Detect which cell encompasses the target text, then output its (X, Y) center coordinate. 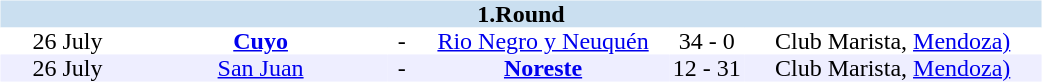
1.Round (520, 14)
12 - 31 (707, 68)
Cuyo (260, 42)
34 - 0 (707, 42)
Rio Negro y Neuquén (544, 42)
Noreste (544, 68)
San Juan (260, 68)
